Return the (X, Y) coordinate for the center point of the cell that contains the specified text.  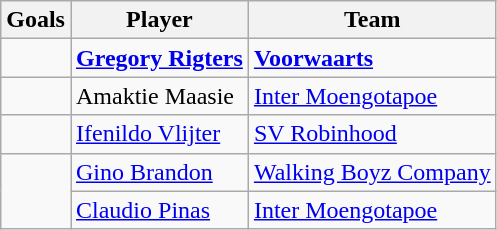
Team (372, 20)
Goals (36, 20)
Ifenildo Vlijter (159, 134)
SV Robinhood (372, 134)
Voorwaarts (372, 58)
Gregory Rigters (159, 58)
Player (159, 20)
Claudio Pinas (159, 210)
Walking Boyz Company (372, 172)
Amaktie Maasie (159, 96)
Gino Brandon (159, 172)
